Provide the [x, y] coordinate of the cell's center where the given text is located.  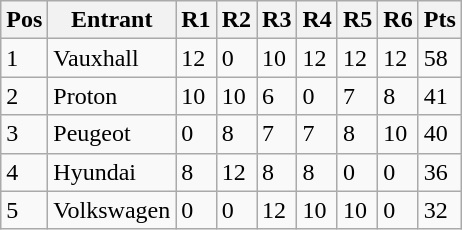
R5 [357, 20]
R6 [398, 20]
Hyundai [112, 172]
1 [24, 58]
R2 [236, 20]
3 [24, 134]
Volkswagen [112, 210]
5 [24, 210]
4 [24, 172]
Entrant [112, 20]
58 [440, 58]
Vauxhall [112, 58]
40 [440, 134]
Peugeot [112, 134]
32 [440, 210]
Pos [24, 20]
6 [277, 96]
Proton [112, 96]
R1 [196, 20]
2 [24, 96]
41 [440, 96]
Pts [440, 20]
36 [440, 172]
R4 [317, 20]
R3 [277, 20]
